Provide the (x, y) coordinate of the cell's center where the given text is located.  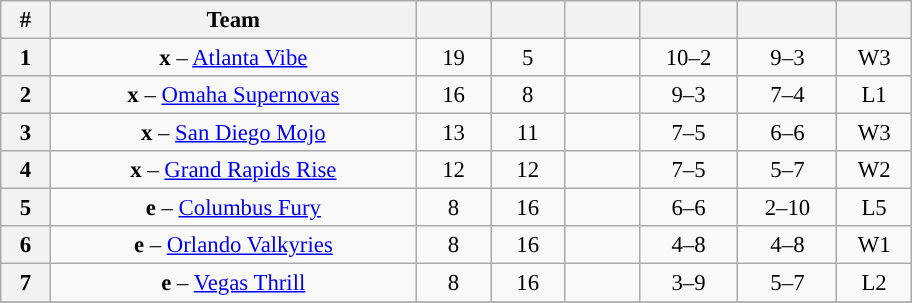
3–9 (688, 283)
1 (26, 58)
W1 (874, 245)
Team (233, 20)
e – Columbus Fury (233, 208)
x – San Diego Mojo (233, 133)
W2 (874, 170)
2–10 (788, 208)
x – Omaha Supernovas (233, 95)
2 (26, 95)
4 (26, 170)
7–4 (788, 95)
L5 (874, 208)
# (26, 20)
L2 (874, 283)
e – Vegas Thrill (233, 283)
11 (528, 133)
x – Grand Rapids Rise (233, 170)
10–2 (688, 58)
e – Orlando Valkyries (233, 245)
6 (26, 245)
L1 (874, 95)
19 (453, 58)
7 (26, 283)
13 (453, 133)
x – Atlanta Vibe (233, 58)
3 (26, 133)
